Provide the (x, y) coordinate of the cell's center where the given text is located.  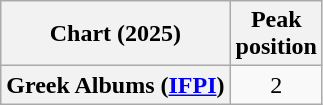
2 (276, 85)
Peakposition (276, 34)
Chart (2025) (116, 34)
Greek Albums (IFPI) (116, 85)
